Detect which cell encompasses the target text, then output its [x, y] center coordinate. 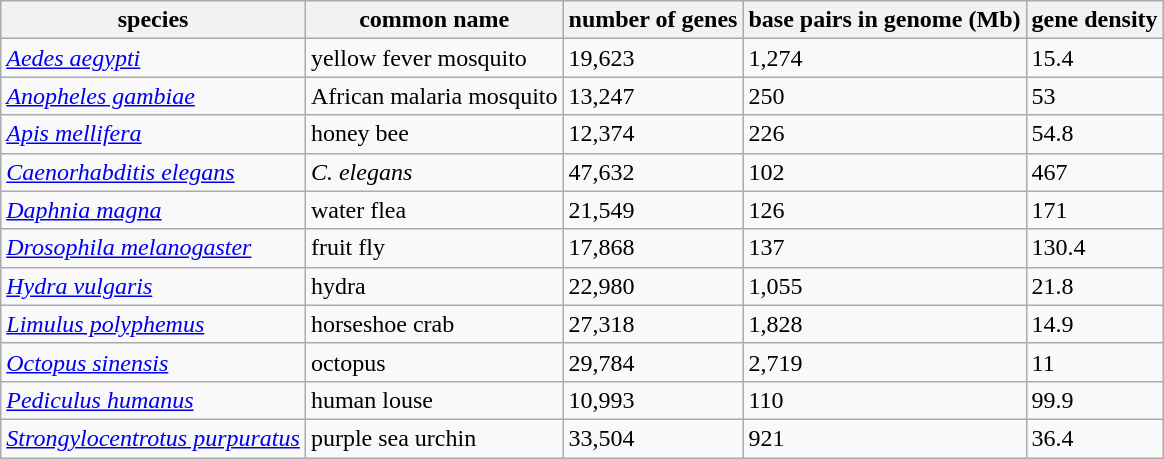
110 [884, 400]
number of genes [653, 20]
21.8 [1094, 286]
base pairs in genome (Mb) [884, 20]
226 [884, 134]
36.4 [1094, 438]
99.9 [1094, 400]
11 [1094, 362]
common name [434, 20]
Aedes aegypti [154, 58]
Caenorhabditis elegans [154, 172]
African malaria mosquito [434, 96]
honey bee [434, 134]
Limulus polyphemus [154, 324]
27,318 [653, 324]
Octopus sinensis [154, 362]
species [154, 20]
250 [884, 96]
15.4 [1094, 58]
fruit fly [434, 248]
14.9 [1094, 324]
Pediculus humanus [154, 400]
13,247 [653, 96]
54.8 [1094, 134]
yellow fever mosquito [434, 58]
171 [1094, 210]
water flea [434, 210]
1,274 [884, 58]
Daphnia magna [154, 210]
gene density [1094, 20]
467 [1094, 172]
horseshoe crab [434, 324]
Apis mellifera [154, 134]
17,868 [653, 248]
19,623 [653, 58]
Hydra vulgaris [154, 286]
2,719 [884, 362]
29,784 [653, 362]
137 [884, 248]
octopus [434, 362]
Anopheles gambiae [154, 96]
1,055 [884, 286]
22,980 [653, 286]
human louse [434, 400]
53 [1094, 96]
C. elegans [434, 172]
purple sea urchin [434, 438]
hydra [434, 286]
10,993 [653, 400]
47,632 [653, 172]
126 [884, 210]
Strongylocentrotus purpuratus [154, 438]
102 [884, 172]
Drosophila melanogaster [154, 248]
130.4 [1094, 248]
1,828 [884, 324]
21,549 [653, 210]
921 [884, 438]
12,374 [653, 134]
33,504 [653, 438]
